Find where the given text appears and provide that cell's center as (x, y) coordinate. 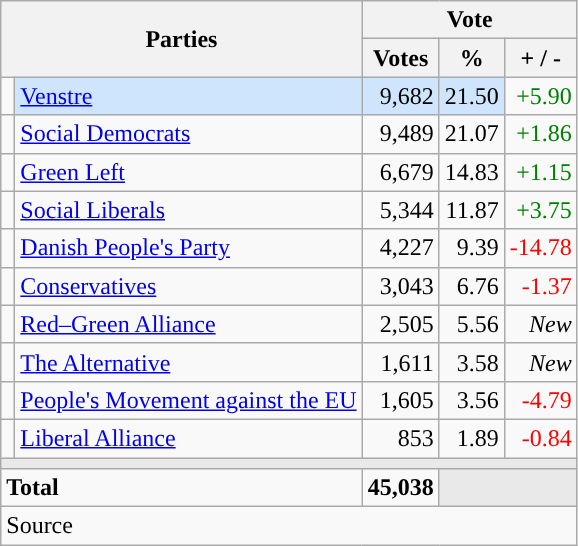
Liberal Alliance (188, 438)
+1.15 (540, 172)
Green Left (188, 172)
Conservatives (188, 286)
+3.75 (540, 210)
9,489 (400, 134)
Social Liberals (188, 210)
853 (400, 438)
9.39 (472, 248)
-0.84 (540, 438)
3.58 (472, 362)
1,605 (400, 400)
2,505 (400, 324)
11.87 (472, 210)
Red–Green Alliance (188, 324)
Parties (182, 39)
3.56 (472, 400)
Social Democrats (188, 134)
21.50 (472, 96)
Votes (400, 58)
+1.86 (540, 134)
9,682 (400, 96)
14.83 (472, 172)
The Alternative (188, 362)
5,344 (400, 210)
1,611 (400, 362)
5.56 (472, 324)
Source (290, 526)
Total (182, 488)
-14.78 (540, 248)
6.76 (472, 286)
Vote (470, 20)
-1.37 (540, 286)
4,227 (400, 248)
45,038 (400, 488)
1.89 (472, 438)
21.07 (472, 134)
3,043 (400, 286)
People's Movement against the EU (188, 400)
+ / - (540, 58)
-4.79 (540, 400)
6,679 (400, 172)
+5.90 (540, 96)
Venstre (188, 96)
Danish People's Party (188, 248)
% (472, 58)
